Locate the cell with the specified text and output its [X, Y] center coordinate. 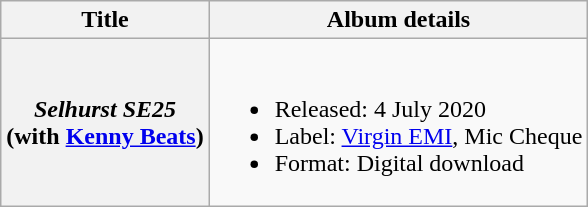
Album details [398, 20]
Selhurst SE25(with Kenny Beats) [105, 122]
Title [105, 20]
Released: 4 July 2020Label: Virgin EMI, Mic ChequeFormat: Digital download [398, 122]
